Identify which cell holds the provided text, then report its [x, y] central coordinate. 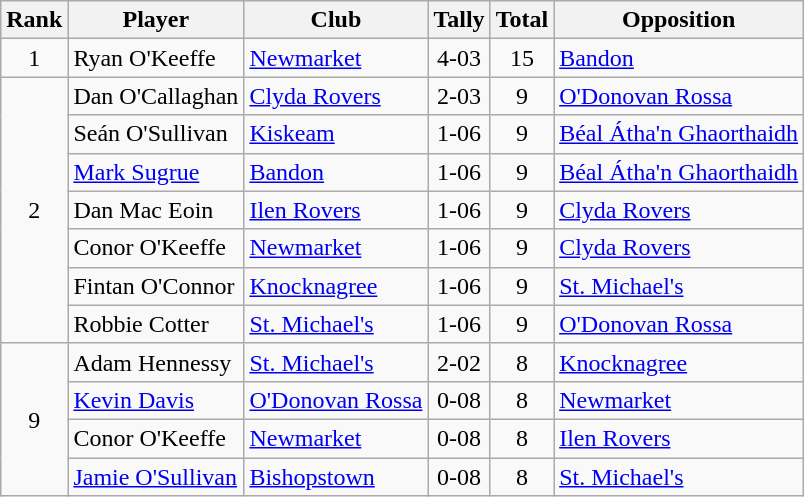
Kiskeam [336, 134]
2 [34, 210]
Player [156, 20]
Robbie Cotter [156, 324]
Dan Mac Eoin [156, 210]
Seán O'Sullivan [156, 134]
Dan O'Callaghan [156, 96]
2-03 [459, 96]
2-02 [459, 362]
Ryan O'Keeffe [156, 58]
1 [34, 58]
Adam Hennessy [156, 362]
15 [522, 58]
Jamie O'Sullivan [156, 477]
Bishopstown [336, 477]
Tally [459, 20]
Club [336, 20]
Kevin Davis [156, 400]
Opposition [679, 20]
Mark Sugrue [156, 172]
4-03 [459, 58]
Total [522, 20]
Fintan O'Connor [156, 286]
Rank [34, 20]
